Capture the cell that displays the provided text and extract its (x, y) central coordinate. 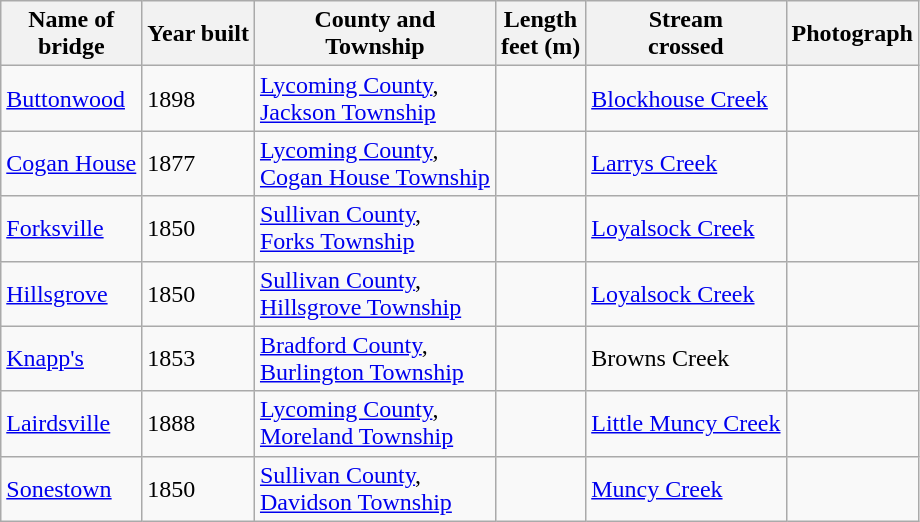
Lairdsville (72, 424)
Lycoming County, Cogan House Township (374, 164)
Knapp's (72, 358)
Lengthfeet (m) (540, 34)
Lycoming County, Moreland Township (374, 424)
Sullivan County, Forks Township (374, 228)
Sonestown (72, 488)
Streamcrossed (686, 34)
Forksville (72, 228)
Sullivan County, Hillsgrove Township (374, 294)
1877 (198, 164)
Buttonwood (72, 98)
Browns Creek (686, 358)
Sullivan County, Davidson Township (374, 488)
Photograph (852, 34)
Lycoming County, Jackson Township (374, 98)
Muncy Creek (686, 488)
1888 (198, 424)
1853 (198, 358)
Bradford County,Burlington Township (374, 358)
Hillsgrove (72, 294)
Larrys Creek (686, 164)
Cogan House (72, 164)
County and Township (374, 34)
1898 (198, 98)
Blockhouse Creek (686, 98)
Name of bridge (72, 34)
Little Muncy Creek (686, 424)
Year built (198, 34)
